Output the (x, y) coordinate of the center of the cell containing the given text.  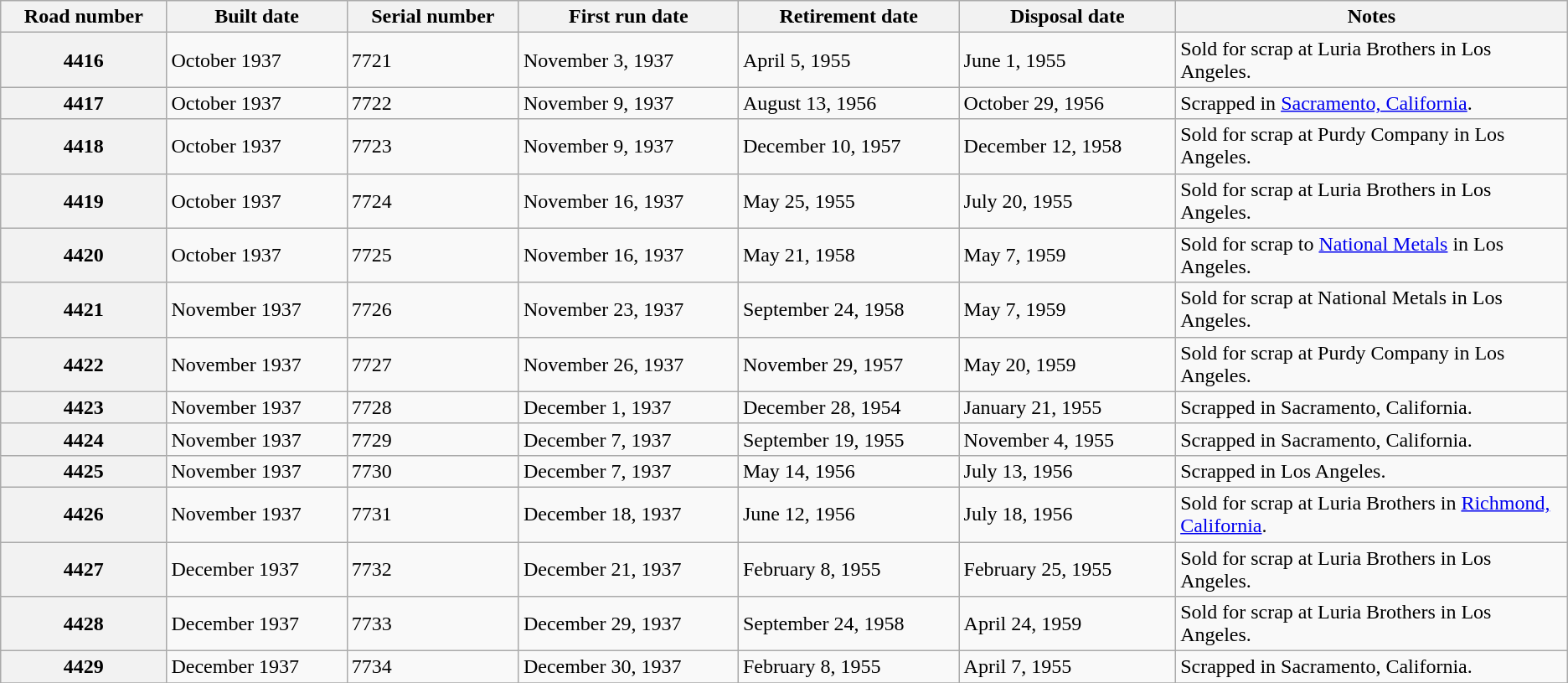
7724 (432, 201)
June 1, 1955 (1067, 60)
September 19, 1955 (848, 439)
7733 (432, 623)
7732 (432, 568)
Retirement date (848, 17)
7734 (432, 667)
7730 (432, 471)
4422 (84, 364)
April 7, 1955 (1067, 667)
December 30, 1937 (628, 667)
4416 (84, 60)
First run date (628, 17)
4424 (84, 439)
July 20, 1955 (1067, 201)
4425 (84, 471)
4421 (84, 310)
Sold for scrap at Luria Brothers in Richmond, California. (1372, 515)
May 14, 1956 (848, 471)
December 10, 1957 (848, 146)
4426 (84, 515)
October 29, 1956 (1067, 103)
December 1, 1937 (628, 407)
Sold for scrap at National Metals in Los Angeles. (1372, 310)
November 26, 1937 (628, 364)
7729 (432, 439)
7725 (432, 255)
December 18, 1937 (628, 515)
June 12, 1956 (848, 515)
4420 (84, 255)
April 5, 1955 (848, 60)
April 24, 1959 (1067, 623)
November 4, 1955 (1067, 439)
February 25, 1955 (1067, 568)
4419 (84, 201)
December 12, 1958 (1067, 146)
December 28, 1954 (848, 407)
7731 (432, 515)
May 21, 1958 (848, 255)
Sold for scrap to National Metals in Los Angeles. (1372, 255)
Built date (256, 17)
May 25, 1955 (848, 201)
4427 (84, 568)
December 29, 1937 (628, 623)
July 13, 1956 (1067, 471)
7727 (432, 364)
4418 (84, 146)
Notes (1372, 17)
7723 (432, 146)
4429 (84, 667)
May 20, 1959 (1067, 364)
Serial number (432, 17)
7722 (432, 103)
4417 (84, 103)
Road number (84, 17)
7721 (432, 60)
July 18, 1956 (1067, 515)
November 3, 1937 (628, 60)
November 29, 1957 (848, 364)
7726 (432, 310)
7728 (432, 407)
January 21, 1955 (1067, 407)
December 21, 1937 (628, 568)
4423 (84, 407)
November 23, 1937 (628, 310)
4428 (84, 623)
Disposal date (1067, 17)
Scrapped in Los Angeles. (1372, 471)
August 13, 1956 (848, 103)
